Find where the given text appears and provide that cell's center as [X, Y] coordinate. 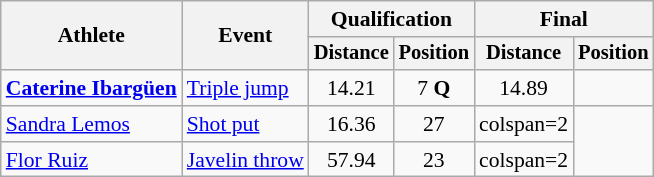
Qualification [392, 19]
colspan=2 [524, 124]
Event [246, 36]
Triple jump [246, 88]
16.36 [352, 124]
14.21 [352, 88]
Athlete [92, 36]
Sandra Lemos [92, 124]
Shot put [246, 124]
14.89 [524, 88]
7 Q [434, 88]
27 [434, 124]
Final [564, 19]
Caterine Ibargüen [92, 88]
